Return [x, y] of the center of cell containing provided text 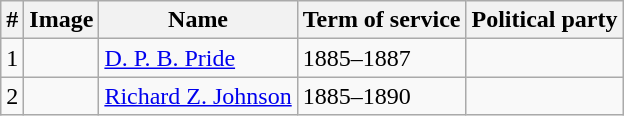
Political party [544, 20]
D. P. B. Pride [198, 58]
Term of service [382, 20]
2 [12, 96]
1885–1890 [382, 96]
# [12, 20]
1885–1887 [382, 58]
Richard Z. Johnson [198, 96]
Name [198, 20]
1 [12, 58]
Image [62, 20]
